Pinpoint the cell where the given text exists, returning its [X, Y] midpoint coordinate. 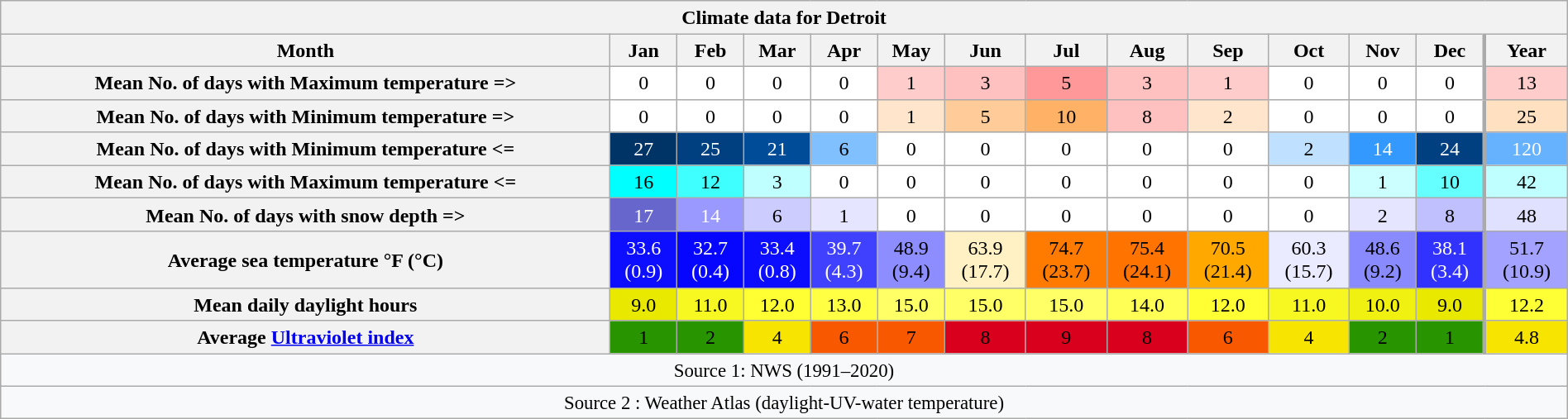
48 [1526, 215]
24 [1451, 149]
Jan [643, 50]
Average Ultraviolet index [306, 337]
21 [777, 149]
74.7(23.7) [1066, 259]
33.6(0.9) [643, 259]
Mean No. of days with Minimum temperature <= [306, 149]
14.0 [1147, 304]
Mean No. of days with Maximum temperature <= [306, 182]
Aug [1147, 50]
27 [643, 149]
51.7(10.9) [1526, 259]
Mean No. of days with Minimum temperature => [306, 116]
Source 1: NWS (1991–2020) [784, 370]
12.2 [1526, 304]
Nov [1383, 50]
Source 2 : Weather Atlas (daylight-UV-water temperature) [784, 402]
75.4(24.1) [1147, 259]
33.4(0.8) [777, 259]
32.7(0.4) [711, 259]
12 [711, 182]
13 [1526, 83]
38.1(3.4) [1451, 259]
Oct [1309, 50]
Feb [711, 50]
Mean No. of days with snow depth => [306, 215]
39.7(4.3) [844, 259]
60.3(15.7) [1309, 259]
7 [911, 337]
May [911, 50]
Mean No. of days with Maximum temperature => [306, 83]
16 [643, 182]
63.9(17.7) [986, 259]
Month [306, 50]
Mar [777, 50]
42 [1526, 182]
48.9(9.4) [911, 259]
Jul [1066, 50]
48.6(9.2) [1383, 259]
17 [643, 215]
Sep [1228, 50]
Average sea temperature °F (°C) [306, 259]
10.0 [1383, 304]
Dec [1451, 50]
120 [1526, 149]
9 [1066, 337]
4.8 [1526, 337]
Year [1526, 50]
Apr [844, 50]
Climate data for Detroit [784, 17]
Jun [986, 50]
13.0 [844, 304]
70.5(21.4) [1228, 259]
Mean daily daylight hours [306, 304]
